Output the (x, y) coordinate of the center of the cell containing the given text.  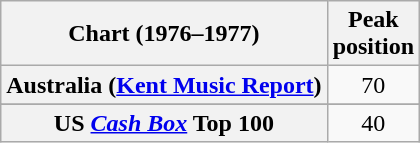
70 (373, 85)
Australia (Kent Music Report) (164, 85)
US Cash Box Top 100 (164, 123)
40 (373, 123)
Peakposition (373, 34)
Chart (1976–1977) (164, 34)
